Scan for the cell matching the given text and deliver its [X, Y] coordinate at center. 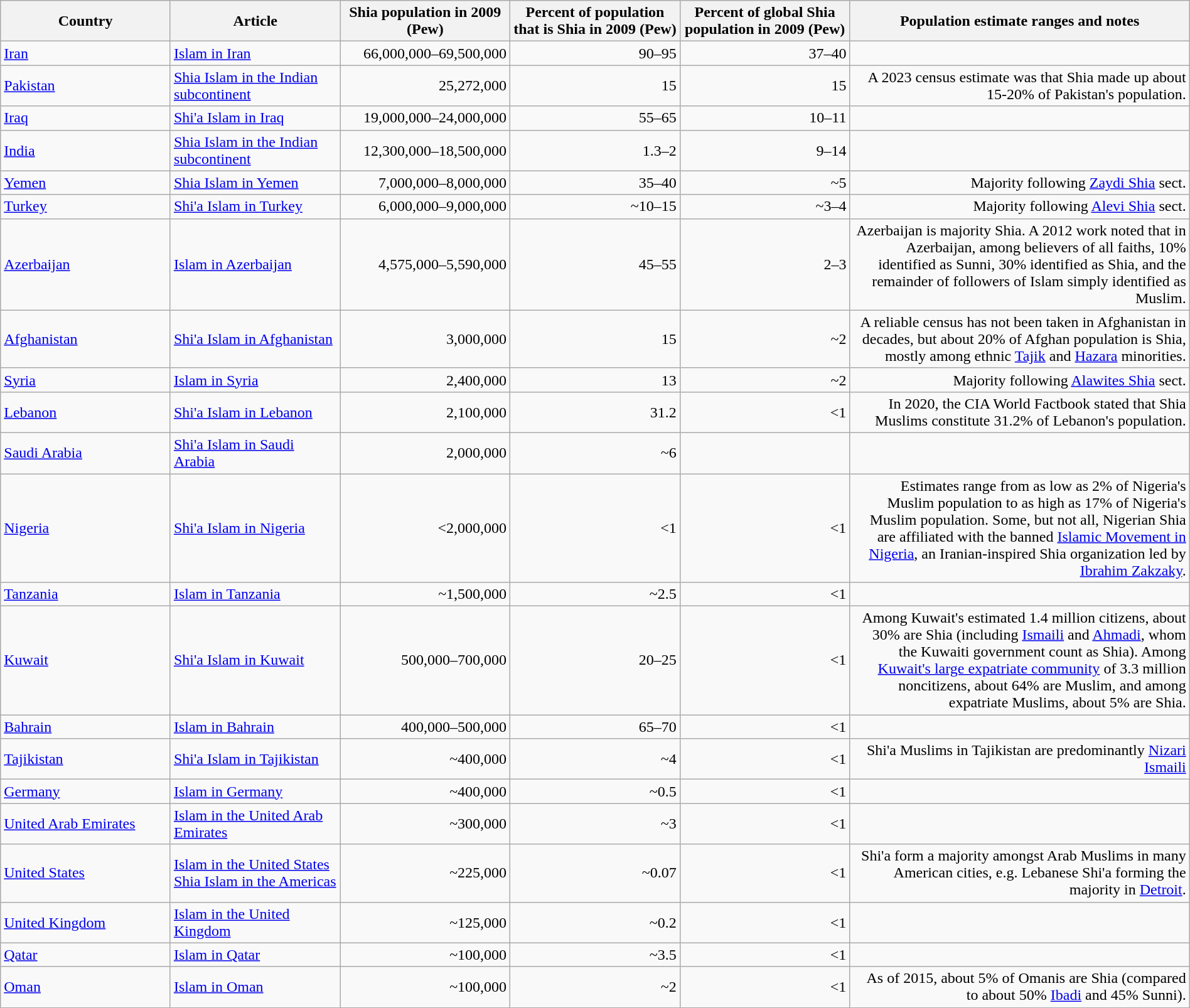
20–25 [595, 660]
Shia population in 2009 (Pew) [426, 21]
Shia Islam in Yemen [255, 183]
~0.07 [595, 873]
Germany [85, 791]
37–40 [764, 53]
2–3 [764, 264]
1.3–2 [595, 151]
Islam in Germany [255, 791]
6,000,000–9,000,000 [426, 206]
Pakistan [85, 85]
Tanzania [85, 594]
Population estimate ranges and notes [1019, 21]
Islam in Tanzania [255, 594]
Islam in Oman [255, 987]
Shi'a Islam in Tajikistan [255, 759]
9–14 [764, 151]
Islam in Qatar [255, 955]
2,100,000 [426, 412]
400,000–500,000 [426, 727]
~6 [595, 453]
~4 [595, 759]
~300,000 [426, 823]
Shi'a Muslims in Tajikistan are predominantly Nizari Ismaili [1019, 759]
United States [85, 873]
66,000,000–69,500,000 [426, 53]
~5 [764, 183]
Percent of global Shia population in 2009 (Pew) [764, 21]
Islam in Iran [255, 53]
Tajikistan [85, 759]
Shi'a Islam in Nigeria [255, 527]
Majority following Zaydi Shia sect. [1019, 183]
Islam in Syria [255, 380]
Shi'a Islam in Saudi Arabia [255, 453]
Majority following Alawites Shia sect. [1019, 380]
Iran [85, 53]
Shi'a Islam in Afghanistan [255, 339]
Islam in the United Arab Emirates [255, 823]
~10–15 [595, 206]
~0.5 [595, 791]
Kuwait [85, 660]
Oman [85, 987]
<2,000,000 [426, 527]
Azerbaijan [85, 264]
12,300,000–18,500,000 [426, 151]
35–40 [595, 183]
A 2023 census estimate was that Shia made up about 15-20% of Pakistan's population. [1019, 85]
7,000,000–8,000,000 [426, 183]
Nigeria [85, 527]
India [85, 151]
25,272,000 [426, 85]
Turkey [85, 206]
45–55 [595, 264]
United Arab Emirates [85, 823]
Shi'a Islam in Kuwait [255, 660]
Shi'a form a majority amongst Arab Muslims in many American cities, e.g. Lebanese Shi'a forming the majority in Detroit. [1019, 873]
Country [85, 21]
~125,000 [426, 923]
Islam in the United StatesShia Islam in the Americas [255, 873]
~1,500,000 [426, 594]
~0.2 [595, 923]
Shi'a Islam in Lebanon [255, 412]
10–11 [764, 118]
Afghanistan [85, 339]
As of 2015, about 5% of Omanis are Shia (compared to about 50% Ibadi and 45% Sunni). [1019, 987]
Shi'a Islam in Turkey [255, 206]
United Kingdom [85, 923]
31.2 [595, 412]
2,000,000 [426, 453]
Iraq [85, 118]
Shi'a Islam in Iraq [255, 118]
Bahrain [85, 727]
~2.5 [595, 594]
90–95 [595, 53]
19,000,000–24,000,000 [426, 118]
Article [255, 21]
~225,000 [426, 873]
~3–4 [764, 206]
4,575,000–5,590,000 [426, 264]
Syria [85, 380]
Islam in the United Kingdom [255, 923]
~3.5 [595, 955]
Islam in Azerbaijan [255, 264]
13 [595, 380]
Percent of population that is Shia in 2009 (Pew) [595, 21]
Yemen [85, 183]
65–70 [595, 727]
Majority following Alevi Shia sect. [1019, 206]
In 2020, the CIA World Factbook stated that Shia Muslims constitute 31.2% of Lebanon's population. [1019, 412]
500,000–700,000 [426, 660]
Qatar [85, 955]
3,000,000 [426, 339]
Saudi Arabia [85, 453]
~3 [595, 823]
2,400,000 [426, 380]
Lebanon [85, 412]
Islam in Bahrain [255, 727]
55–65 [595, 118]
